Return (x, y) of the center of cell containing provided text 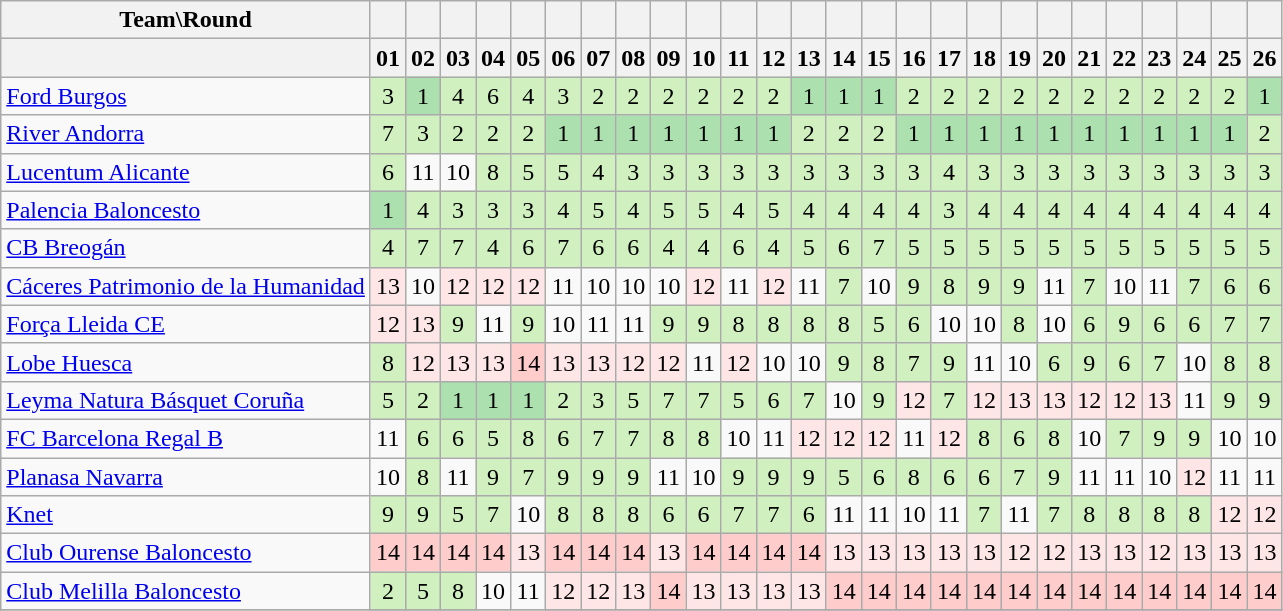
Leyma Natura Básquet Coruña (186, 400)
01 (388, 58)
22 (1124, 58)
24 (1194, 58)
River Andorra (186, 134)
Club Melilla Baloncesto (186, 591)
CB Breogán (186, 248)
Lucentum Alicante (186, 172)
16 (914, 58)
04 (494, 58)
Cáceres Patrimonio de la Humanidad (186, 286)
25 (1230, 58)
Força Lleida CE (186, 324)
05 (528, 58)
17 (948, 58)
21 (1090, 58)
Planasa Navarra (186, 477)
Knet (186, 515)
Team\Round (186, 20)
Club Ourense Baloncesto (186, 553)
08 (634, 58)
06 (564, 58)
15 (878, 58)
Ford Burgos (186, 96)
FC Barcelona Regal B (186, 438)
Lobe Huesca (186, 362)
Palencia Baloncesto (186, 210)
26 (1264, 58)
20 (1054, 58)
07 (598, 58)
02 (422, 58)
09 (668, 58)
23 (1160, 58)
19 (1020, 58)
18 (984, 58)
03 (458, 58)
